Search for the cell housing the specified text and yield its [x, y] center coordinate. 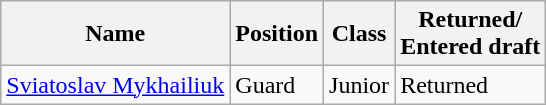
Guard [277, 85]
Name [116, 34]
Position [277, 34]
Junior [360, 85]
Returned/Entered draft [470, 34]
Class [360, 34]
Returned [470, 85]
Sviatoslav Mykhailiuk [116, 85]
